Capture the cell that displays the provided text and extract its (X, Y) central coordinate. 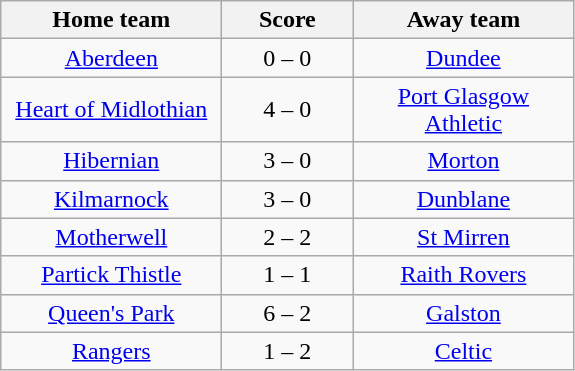
Motherwell (112, 237)
Kilmarnock (112, 199)
Queen's Park (112, 313)
0 – 0 (288, 58)
1 – 1 (288, 275)
Away team (464, 20)
2 – 2 (288, 237)
1 – 2 (288, 351)
Galston (464, 313)
St Mirren (464, 237)
Hibernian (112, 161)
Aberdeen (112, 58)
4 – 0 (288, 110)
Celtic (464, 351)
Raith Rovers (464, 275)
Score (288, 20)
Partick Thistle (112, 275)
Morton (464, 161)
Dundee (464, 58)
Heart of Midlothian (112, 110)
Rangers (112, 351)
Port Glasgow Athletic (464, 110)
Home team (112, 20)
6 – 2 (288, 313)
Dunblane (464, 199)
